From the cell containing the given text, extract its center point as (x, y) coordinate. 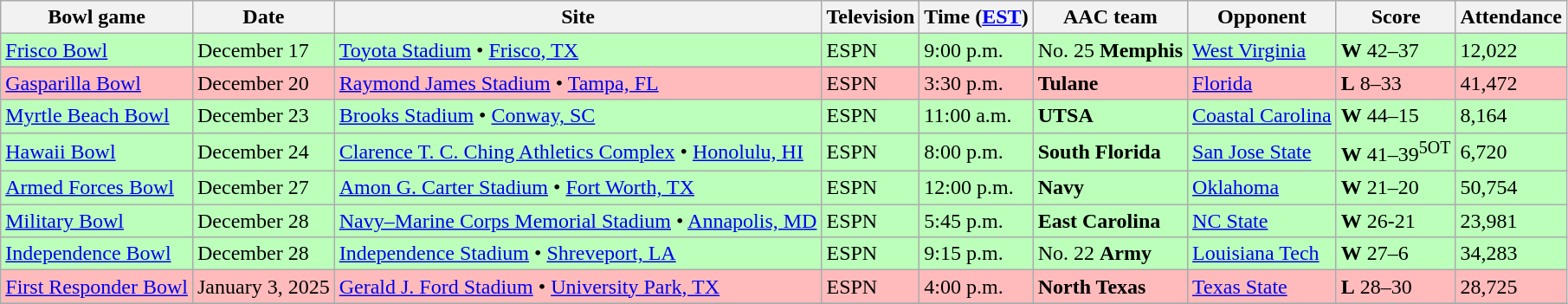
Armed Forces Bowl (97, 188)
Site (578, 17)
L 28–30 (1396, 287)
Tulane (1110, 83)
L 8–33 (1396, 83)
Raymond James Stadium • Tampa, FL (578, 83)
Opponent (1262, 17)
December 20 (263, 83)
West Virginia (1262, 50)
Bowl game (97, 17)
Independence Stadium • Shreveport, LA (578, 254)
Toyota Stadium • Frisco, TX (578, 50)
8,164 (1511, 116)
East Carolina (1110, 221)
Florida (1262, 83)
San Jose State (1262, 152)
Coastal Carolina (1262, 116)
Texas State (1262, 287)
Navy–Marine Corps Memorial Stadium • Annapolis, MD (578, 221)
Gasparilla Bowl (97, 83)
Attendance (1511, 17)
North Texas (1110, 287)
Hawaii Bowl (97, 152)
9:15 p.m. (977, 254)
9:00 p.m. (977, 50)
Louisiana Tech (1262, 254)
AAC team (1110, 17)
W 41–395OT (1396, 152)
41,472 (1511, 83)
Navy (1110, 188)
Independence Bowl (97, 254)
28,725 (1511, 287)
No. 22 Army (1110, 254)
South Florida (1110, 152)
Amon G. Carter Stadium • Fort Worth, TX (578, 188)
50,754 (1511, 188)
December 23 (263, 116)
8:00 p.m. (977, 152)
5:45 p.m. (977, 221)
Time (EST) (977, 17)
23,981 (1511, 221)
34,283 (1511, 254)
First Responder Bowl (97, 287)
11:00 a.m. (977, 116)
UTSA (1110, 116)
December 27 (263, 188)
Myrtle Beach Bowl (97, 116)
12:00 p.m. (977, 188)
W 21–20 (1396, 188)
December 17 (263, 50)
12,022 (1511, 50)
W 27–6 (1396, 254)
Frisco Bowl (97, 50)
W 26-21 (1396, 221)
4:00 p.m. (977, 287)
6,720 (1511, 152)
Television (871, 17)
Brooks Stadium • Conway, SC (578, 116)
Clarence T. C. Ching Athletics Complex • Honolulu, HI (578, 152)
W 42–37 (1396, 50)
3:30 p.m. (977, 83)
No. 25 Memphis (1110, 50)
December 24 (263, 152)
W 44–15 (1396, 116)
Date (263, 17)
Gerald J. Ford Stadium • University Park, TX (578, 287)
Oklahoma (1262, 188)
January 3, 2025 (263, 287)
NC State (1262, 221)
Military Bowl (97, 221)
Score (1396, 17)
